Return the [X, Y] coordinate for the center point of the cell that contains the specified text.  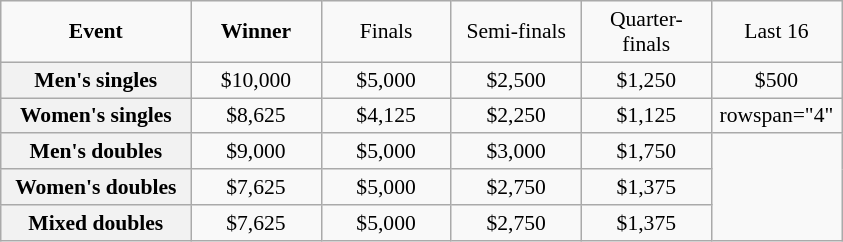
$2,500 [516, 80]
$2,250 [516, 116]
rowspan="4" [776, 116]
Mixed doubles [96, 223]
$9,000 [256, 152]
Men's singles [96, 80]
$1,250 [646, 80]
$3,000 [516, 152]
Event [96, 32]
Finals [386, 32]
$10,000 [256, 80]
Semi-finals [516, 32]
Winner [256, 32]
Women's doubles [96, 187]
Quarter-finals [646, 32]
$500 [776, 80]
$1,750 [646, 152]
$8,625 [256, 116]
Women's singles [96, 116]
Men's doubles [96, 152]
$4,125 [386, 116]
$1,125 [646, 116]
Last 16 [776, 32]
